For the text-containing cell, return its midpoint in [X, Y] coordinate format. 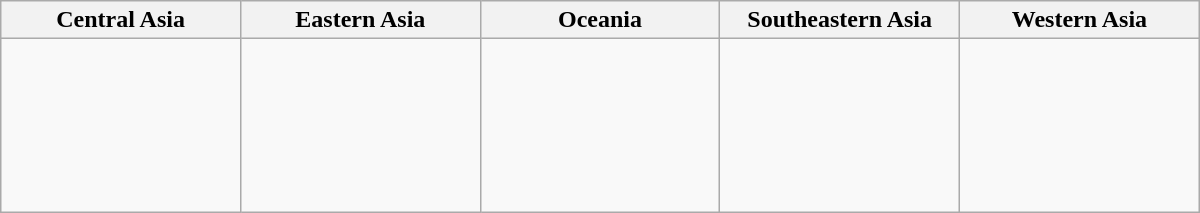
Oceania [600, 20]
Western Asia [1080, 20]
Eastern Asia [360, 20]
Central Asia [121, 20]
Southeastern Asia [840, 20]
